Extract the [x, y] coordinate from the center of the cell holding the provided text.  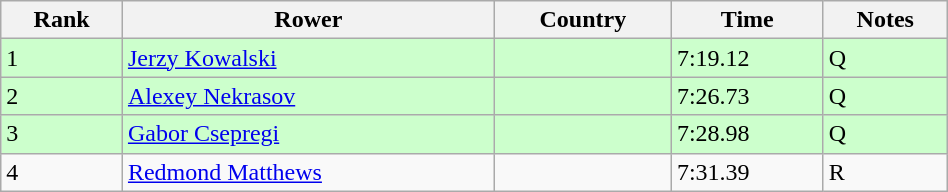
Country [582, 20]
7:26.73 [747, 96]
Alexey Nekrasov [308, 96]
3 [62, 134]
Rower [308, 20]
Gabor Csepregi [308, 134]
Rank [62, 20]
4 [62, 172]
Jerzy Kowalski [308, 58]
7:28.98 [747, 134]
Time [747, 20]
1 [62, 58]
Notes [885, 20]
R [885, 172]
Redmond Matthews [308, 172]
7:19.12 [747, 58]
2 [62, 96]
7:31.39 [747, 172]
